Return the [x, y] coordinate for the center point of the cell that contains the specified text.  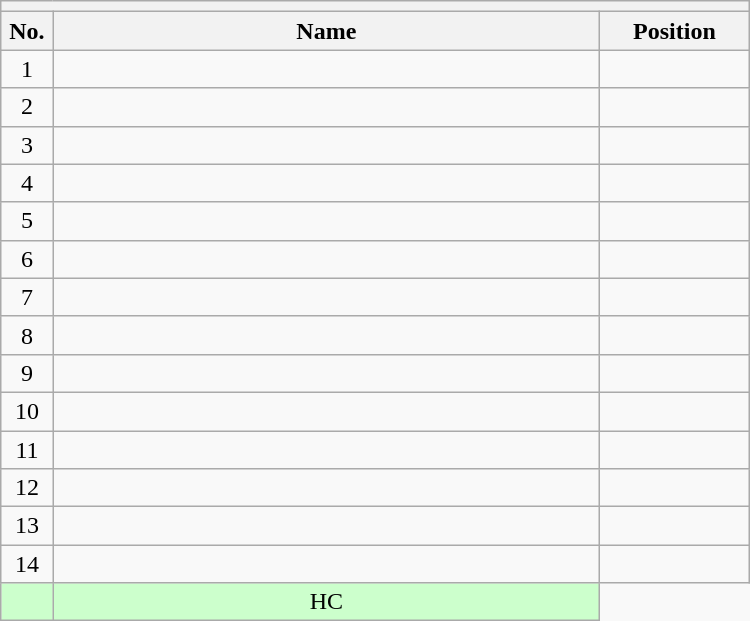
9 [27, 373]
10 [27, 411]
Name [326, 31]
3 [27, 145]
13 [27, 526]
5 [27, 221]
14 [27, 564]
No. [27, 31]
1 [27, 69]
2 [27, 107]
7 [27, 297]
8 [27, 335]
4 [27, 183]
11 [27, 449]
HC [326, 602]
6 [27, 259]
Position [675, 31]
12 [27, 488]
